Extract the (X, Y) coordinate from the center of the cell holding the provided text.  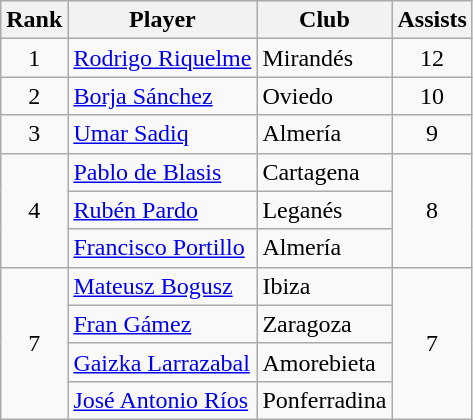
Rubén Pardo (162, 210)
Borja Sánchez (162, 96)
Rodrigo Riquelme (162, 58)
Umar Sadiq (162, 134)
2 (34, 96)
Club (324, 20)
Mirandés (324, 58)
Mateusz Bogusz (162, 286)
1 (34, 58)
4 (34, 210)
Leganés (324, 210)
10 (432, 96)
Francisco Portillo (162, 248)
Ibiza (324, 286)
Zaragoza (324, 324)
Player (162, 20)
Pablo de Blasis (162, 172)
Oviedo (324, 96)
Cartagena (324, 172)
12 (432, 58)
Fran Gámez (162, 324)
Assists (432, 20)
Rank (34, 20)
José Antonio Ríos (162, 400)
9 (432, 134)
Ponferradina (324, 400)
Amorebieta (324, 362)
3 (34, 134)
8 (432, 210)
Gaizka Larrazabal (162, 362)
